Return (X, Y) of the center of cell containing provided text 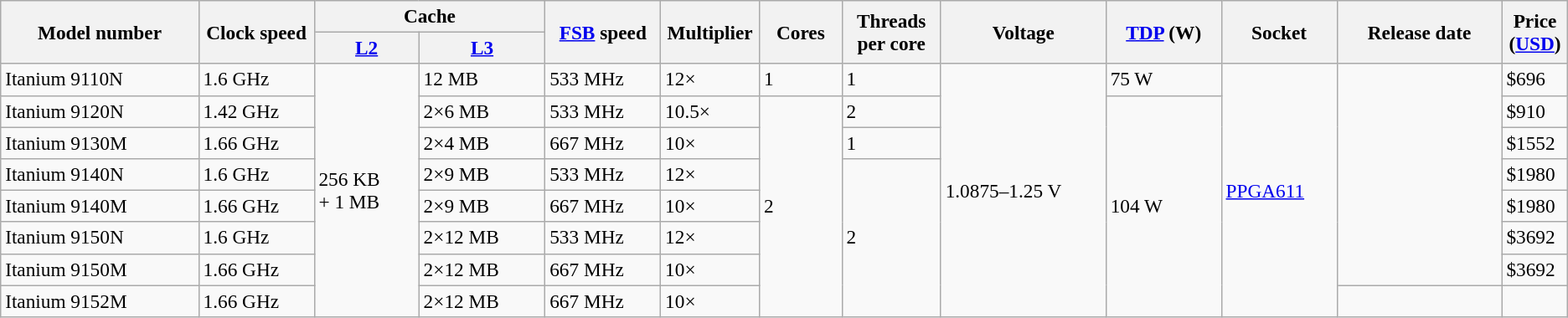
Itanium 9120N (100, 111)
1.42 GHz (256, 111)
Release date (1419, 32)
104 W (1163, 206)
TDP (W) (1163, 32)
Voltage (1024, 32)
Itanium 9130M (100, 142)
2×4 MB (482, 142)
Threadsper core (891, 32)
Price (USD) (1534, 32)
$696 (1534, 79)
Socket (1279, 32)
Itanium 9152M (100, 300)
PPGA611 (1279, 190)
Itanium 9150M (100, 269)
FSB speed (603, 32)
$1552 (1534, 142)
Multiplier (710, 32)
Model number (100, 32)
L2 (367, 48)
Cores (801, 32)
256 KB + 1 MB (367, 190)
L3 (482, 48)
Itanium 9110N (100, 79)
75 W (1163, 79)
Itanium 9140N (100, 174)
2×6 MB (482, 111)
10.5× (710, 111)
Itanium 9140M (100, 206)
12 MB (482, 79)
1.0875–1.25 V (1024, 190)
Clock speed (256, 32)
$910 (1534, 111)
Cache (430, 16)
Itanium 9150N (100, 238)
